For the text-containing cell, return its midpoint in (x, y) coordinate format. 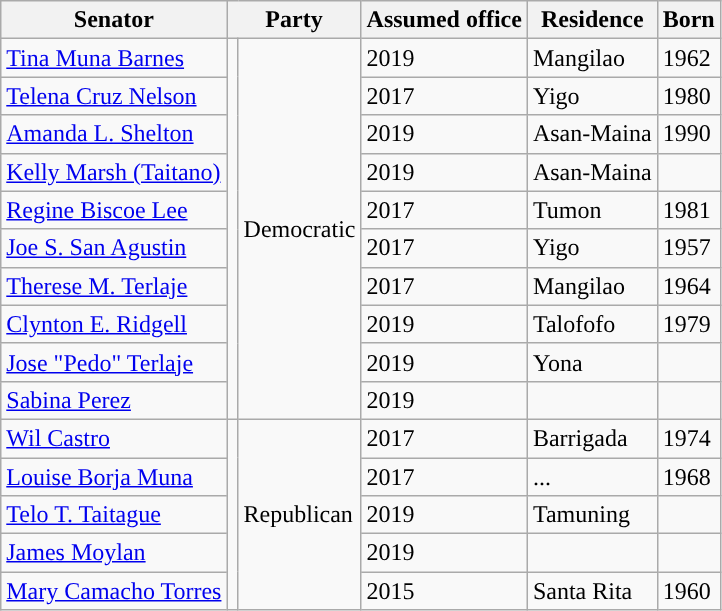
Louise Borja Muna (114, 477)
Born (688, 20)
Kelly Marsh (Taitano) (114, 172)
Sabina Perez (114, 400)
Tumon (592, 210)
Assumed office (444, 20)
Party (294, 20)
Santa Rita (592, 591)
1990 (688, 134)
1981 (688, 210)
Clynton E. Ridgell (114, 324)
2015 (444, 591)
Tina Muna Barnes (114, 58)
Joe S. San Agustin (114, 248)
Amanda L. Shelton (114, 134)
Therese M. Terlaje (114, 286)
Tamuning (592, 515)
Barrigada (592, 438)
Talofofo (592, 324)
1960 (688, 591)
Republican (300, 514)
1957 (688, 248)
1964 (688, 286)
Yona (592, 362)
Regine Biscoe Lee (114, 210)
Telena Cruz Nelson (114, 96)
1980 (688, 96)
Residence (592, 20)
James Moylan (114, 553)
Jose "Pedo" Terlaje (114, 362)
... (592, 477)
Mary Camacho Torres (114, 591)
Wil Castro (114, 438)
1962 (688, 58)
1968 (688, 477)
1974 (688, 438)
Democratic (300, 230)
Senator (114, 20)
1979 (688, 324)
Telo T. Taitague (114, 515)
